Identify which cell holds the provided text, then report its (x, y) central coordinate. 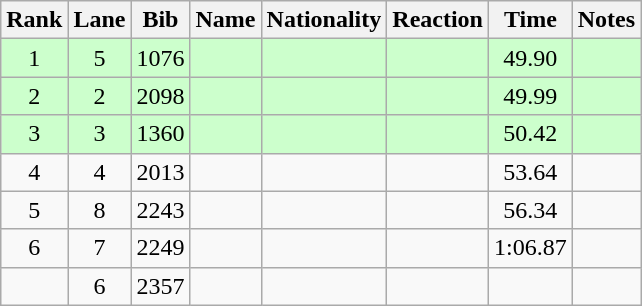
8 (100, 210)
2013 (160, 172)
49.90 (530, 58)
Name (226, 20)
53.64 (530, 172)
Time (530, 20)
Rank (34, 20)
50.42 (530, 134)
7 (100, 248)
Reaction (438, 20)
Nationality (324, 20)
1:06.87 (530, 248)
1360 (160, 134)
1 (34, 58)
2098 (160, 96)
Notes (606, 20)
Lane (100, 20)
2243 (160, 210)
2249 (160, 248)
56.34 (530, 210)
Bib (160, 20)
49.99 (530, 96)
1076 (160, 58)
2357 (160, 286)
